Return the (X, Y) coordinate for the center point of the cell that contains the specified text.  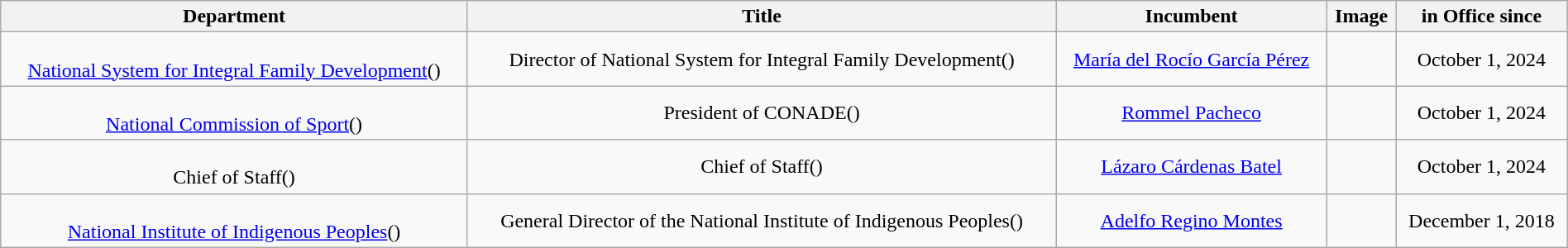
General Director of the National Institute of Indigenous Peoples() (761, 220)
President of CONADE() (761, 112)
in Office since (1482, 17)
Rommel Pacheco (1192, 112)
National System for Integral Family Development() (235, 60)
Lázaro Cárdenas Batel (1192, 167)
Incumbent (1192, 17)
Image (1361, 17)
National Institute of Indigenous Peoples() (235, 220)
National Commission of Sport() (235, 112)
Title (761, 17)
María del Rocío García Pérez (1192, 60)
Adelfo Regino Montes (1192, 220)
Department (235, 17)
Director of National System for Integral Family Development() (761, 60)
December 1, 2018 (1482, 220)
